Identify which cell holds the provided text, then report its [X, Y] central coordinate. 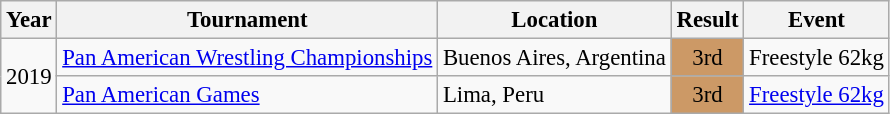
Location [555, 20]
Pan American Games [248, 95]
2019 [29, 76]
Buenos Aires, Argentina [555, 58]
Event [816, 20]
Lima, Peru [555, 95]
Tournament [248, 20]
Result [708, 20]
Pan American Wrestling Championships [248, 58]
Year [29, 20]
